Search for the cell housing the specified text and yield its (X, Y) center coordinate. 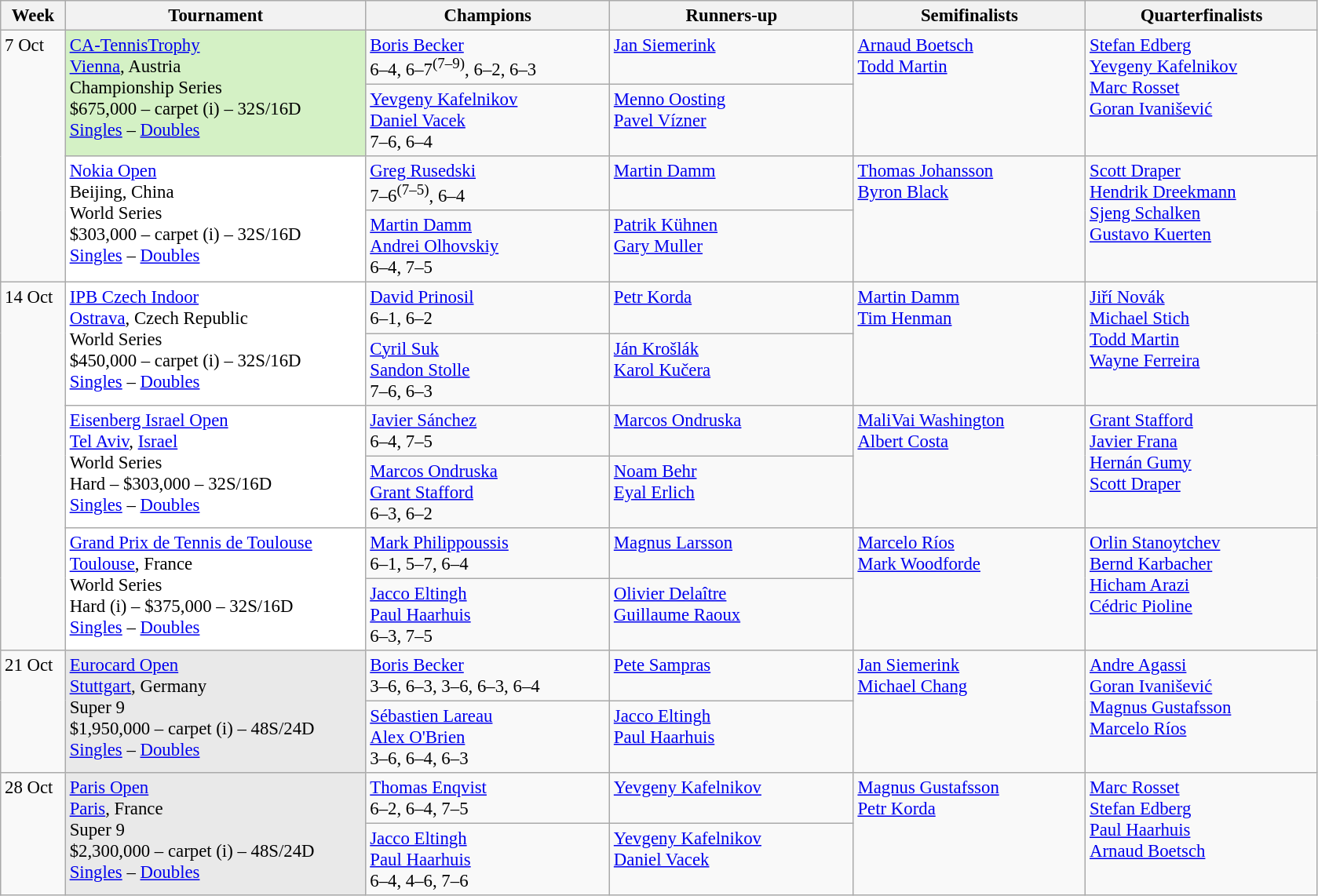
Marcos Ondruska Grant Stafford6–3, 6–2 (488, 492)
Mark Philippoussis 6–1, 5–7, 6–4 (488, 552)
Marc Rosset Stefan Edberg Paul Haarhuis Arnaud Boetsch (1202, 834)
Grant Stafford Javier Frana Hernán Gumy Scott Draper (1202, 466)
21 Oct (33, 712)
Petr Korda (732, 308)
Cyril Suk Sandon Stolle 7–6, 6–3 (488, 370)
Stefan Edberg Yevgeny Kafelnikov Marc Rosset Goran Ivanišević (1202, 94)
Martin Damm Tim Henman (969, 344)
Yevgeny Kafelnikov Daniel Vacek (732, 859)
Sébastien Lareau Alex O'Brien 3–6, 6–4, 6–3 (488, 737)
Menno Oosting Pavel Vízner (732, 121)
Noam Behr Eyal Erlich (732, 492)
Boris Becker 3–6, 6–3, 3–6, 6–3, 6–4 (488, 676)
Champions (488, 16)
Nokia Open Beijing, ChinaWorld Series$303,000 – carpet (i) – 32S/16DSingles – Doubles (215, 220)
Scott Draper Hendrik Dreekmann Sjeng Schalken Gustavo Kuerten (1202, 220)
Jan Siemerink Michael Chang (969, 712)
28 Oct (33, 834)
Eisenberg Israel Open Tel Aviv, IsraelWorld SeriesHard – $303,000 – 32S/16DSingles – Doubles (215, 466)
Thomas Johansson Byron Black (969, 220)
Quarterfinalists (1202, 16)
Eurocard Open Stuttgart, GermanySuper 9$1,950,000 – carpet (i) – 48S/24DSingles – Doubles (215, 712)
Olivier Delaître Guillaume Raoux (732, 614)
Magnus Gustafsson Petr Korda (969, 834)
David Prinosil 6–1, 6–2 (488, 308)
Ján Krošlák Karol Kučera (732, 370)
Greg Rusedski 7–6(7–5), 6–4 (488, 184)
Javier Sánchez 6–4, 7–5 (488, 430)
Jacco Eltingh Paul Haarhuis 6–3, 7–5 (488, 614)
14 Oct (33, 466)
Semifinalists (969, 16)
CA-TennisTrophy Vienna, AustriaChampionship Series$675,000 – carpet (i) – 32S/16DSingles – Doubles (215, 94)
Pete Sampras (732, 676)
Jan Siemerink (732, 58)
Paris Open Paris, FranceSuper 9$2,300,000 – carpet (i) – 48S/24DSingles – Doubles (215, 834)
Jiří Novák Michael Stich Todd Martin Wayne Ferreira (1202, 344)
Tournament (215, 16)
Grand Prix de Tennis de Toulouse Toulouse, FranceWorld SeriesHard (i) – $375,000 – 32S/16DSingles – Doubles (215, 588)
Boris Becker 6–4, 6–7(7–9), 6–2, 6–3 (488, 58)
IPB Czech Indoor Ostrava, Czech RepublicWorld Series$450,000 – carpet (i) – 32S/16DSingles – Doubles (215, 344)
Patrik Kühnen Gary Muller (732, 246)
Yevgeny Kafelnikov Daniel Vacek 7–6, 6–4 (488, 121)
Arnaud Boetsch Todd Martin (969, 94)
Orlin Stanoytchev Bernd Karbacher Hicham Arazi Cédric Pioline (1202, 588)
Andre Agassi Goran Ivanišević Magnus Gustafsson Marcelo Ríos (1202, 712)
MaliVai Washington Albert Costa (969, 466)
Marcelo Ríos Mark Woodforde (969, 588)
Yevgeny Kafelnikov (732, 799)
Jacco Eltingh Paul Haarhuis (732, 737)
Martin Damm Andrei Olhovskiy 6–4, 7–5 (488, 246)
Magnus Larsson (732, 552)
Jacco Eltingh Paul Haarhuis 6–4, 4–6, 7–6 (488, 859)
Martin Damm (732, 184)
Thomas Enqvist 6–2, 6–4, 7–5 (488, 799)
Runners-up (732, 16)
7 Oct (33, 157)
Week (33, 16)
Marcos Ondruska (732, 430)
